Detect which cell encompasses the target text, then output its [X, Y] center coordinate. 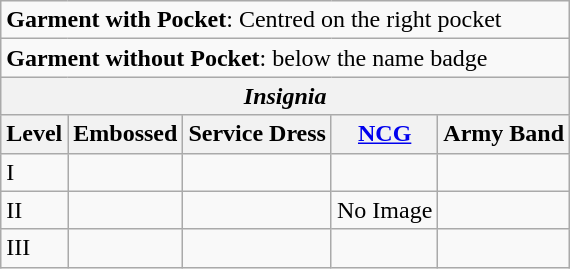
III [34, 248]
Level [34, 134]
Embossed [126, 134]
II [34, 210]
Garment with Pocket: Centred on the right pocket [286, 20]
Army Band [504, 134]
Service Dress [258, 134]
I [34, 172]
NCG [384, 134]
Garment without Pocket: below the name badge [286, 58]
Insignia [286, 96]
No Image [384, 210]
